Output the (X, Y) coordinate of the center of the cell containing the given text.  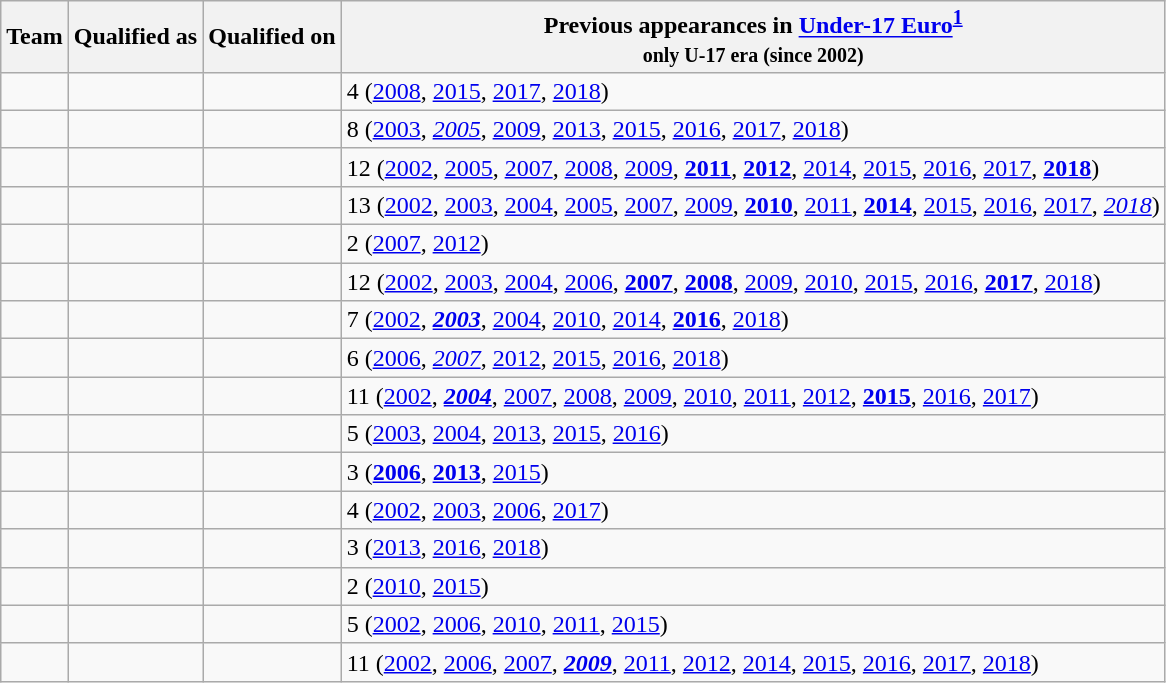
7 (2002, 2003, 2004, 2010, 2014, 2016, 2018) (753, 320)
12 (2002, 2003, 2004, 2006, 2007, 2008, 2009, 2010, 2015, 2016, 2017, 2018) (753, 282)
11 (2002, 2004, 2007, 2008, 2009, 2010, 2011, 2012, 2015, 2016, 2017) (753, 396)
2 (2007, 2012) (753, 244)
13 (2002, 2003, 2004, 2005, 2007, 2009, 2010, 2011, 2014, 2015, 2016, 2017, 2018) (753, 205)
4 (2008, 2015, 2017, 2018) (753, 91)
8 (2003, 2005, 2009, 2013, 2015, 2016, 2017, 2018) (753, 129)
6 (2006, 2007, 2012, 2015, 2016, 2018) (753, 358)
Qualified as (135, 37)
11 (2002, 2006, 2007, 2009, 2011, 2012, 2014, 2015, 2016, 2017, 2018) (753, 662)
Team (35, 37)
3 (2013, 2016, 2018) (753, 548)
2 (2010, 2015) (753, 586)
3 (2006, 2013, 2015) (753, 472)
Previous appearances in Under-17 Euro1only U-17 era (since 2002) (753, 37)
Qualified on (272, 37)
5 (2002, 2006, 2010, 2011, 2015) (753, 624)
5 (2003, 2004, 2013, 2015, 2016) (753, 434)
12 (2002, 2005, 2007, 2008, 2009, 2011, 2012, 2014, 2015, 2016, 2017, 2018) (753, 167)
4 (2002, 2003, 2006, 2017) (753, 510)
